Scan for the cell matching the given text and deliver its [x, y] coordinate at center. 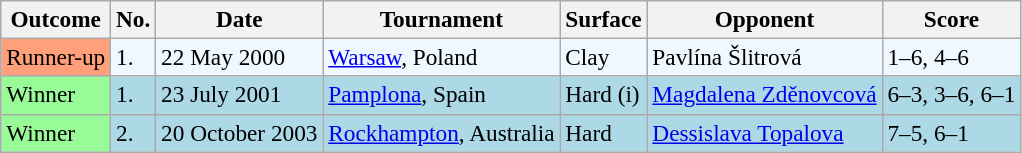
6–3, 3–6, 6–1 [952, 95]
22 May 2000 [240, 57]
2. [134, 133]
Score [952, 19]
Clay [604, 57]
Outcome [56, 19]
Hard (i) [604, 95]
No. [134, 19]
Opponent [764, 19]
Hard [604, 133]
Pavlína Šlitrová [764, 57]
7–5, 6–1 [952, 133]
Date [240, 19]
20 October 2003 [240, 133]
Pamplona, Spain [442, 95]
Dessislava Topalova [764, 133]
Runner-up [56, 57]
Magdalena Zděnovcová [764, 95]
23 July 2001 [240, 95]
1–6, 4–6 [952, 57]
Rockhampton, Australia [442, 133]
Surface [604, 19]
Tournament [442, 19]
Warsaw, Poland [442, 57]
